Determine the (x, y) coordinate at the center of the cell enclosing the given text.  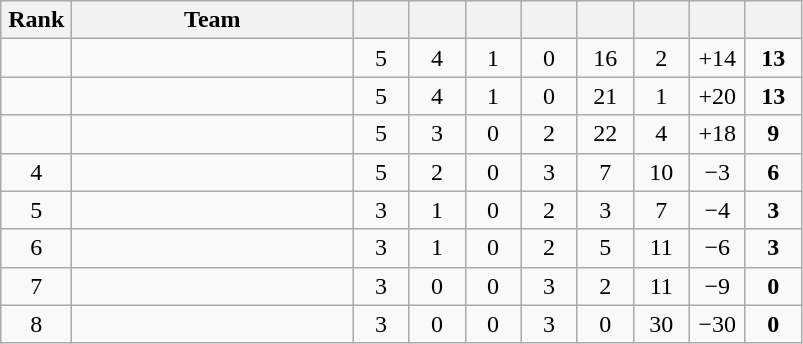
Team (212, 20)
−3 (717, 172)
22 (605, 134)
8 (36, 324)
10 (661, 172)
30 (661, 324)
21 (605, 96)
16 (605, 58)
−30 (717, 324)
+18 (717, 134)
−9 (717, 286)
−6 (717, 248)
9 (773, 134)
+14 (717, 58)
+20 (717, 96)
Rank (36, 20)
−4 (717, 210)
